For the text-containing cell, return its midpoint in [x, y] coordinate format. 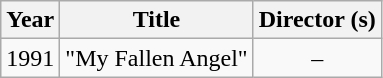
Year [30, 20]
Title [156, 20]
"My Fallen Angel" [156, 58]
– [317, 58]
1991 [30, 58]
Director (s) [317, 20]
